Scan for the cell matching the given text and deliver its (x, y) coordinate at center. 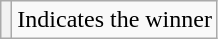
Indicates the winner (115, 20)
